Locate the cell with the specified text and output its [x, y] center coordinate. 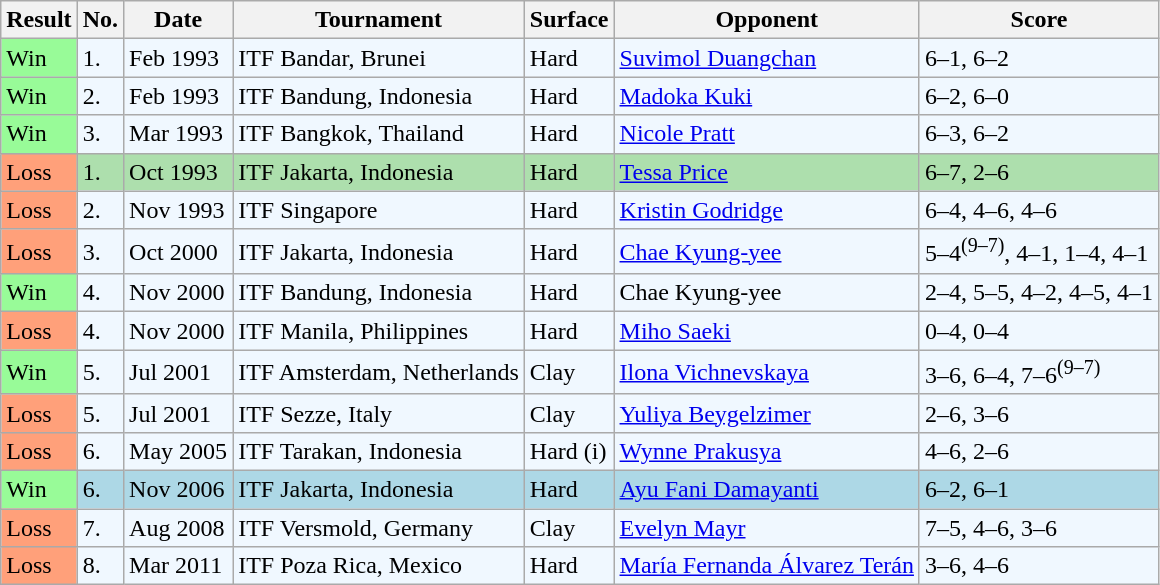
6–1, 6–2 [1038, 58]
Aug 2008 [178, 528]
7–5, 4–6, 3–6 [1038, 528]
ITF Singapore [379, 210]
Yuliya Beygelzimer [766, 413]
3–6, 6–4, 7–6(9–7) [1038, 372]
ITF Manila, Philippines [379, 331]
ITF Versmold, Germany [379, 528]
ITF Bandar, Brunei [379, 58]
6–2, 6–1 [1038, 489]
Nov 2006 [178, 489]
Opponent [766, 20]
May 2005 [178, 451]
7. [100, 528]
Tessa Price [766, 172]
Evelyn Mayr [766, 528]
2–4, 5–5, 4–2, 4–5, 4–1 [1038, 293]
0–4, 0–4 [1038, 331]
No. [100, 20]
8. [100, 566]
6–4, 4–6, 4–6 [1038, 210]
3–6, 4–6 [1038, 566]
4–6, 2–6 [1038, 451]
Ayu Fani Damayanti [766, 489]
ITF Tarakan, Indonesia [379, 451]
Kristin Godridge [766, 210]
Oct 1993 [178, 172]
2–6, 3–6 [1038, 413]
5–4(9–7), 4–1, 1–4, 4–1 [1038, 252]
6–7, 2–6 [1038, 172]
Oct 2000 [178, 252]
Date [178, 20]
María Fernanda Álvarez Terán [766, 566]
ITF Amsterdam, Netherlands [379, 372]
Miho Saeki [766, 331]
6–3, 6–2 [1038, 134]
Tournament [379, 20]
Surface [569, 20]
Score [1038, 20]
Result [39, 20]
ITF Poza Rica, Mexico [379, 566]
Mar 2011 [178, 566]
Suvimol Duangchan [766, 58]
Nicole Pratt [766, 134]
ITF Bangkok, Thailand [379, 134]
Wynne Prakusya [766, 451]
Mar 1993 [178, 134]
Nov 1993 [178, 210]
Ilona Vichnevskaya [766, 372]
Hard (i) [569, 451]
6–2, 6–0 [1038, 96]
ITF Sezze, Italy [379, 413]
Madoka Kuki [766, 96]
